Identify which cell holds the provided text, then report its [X, Y] central coordinate. 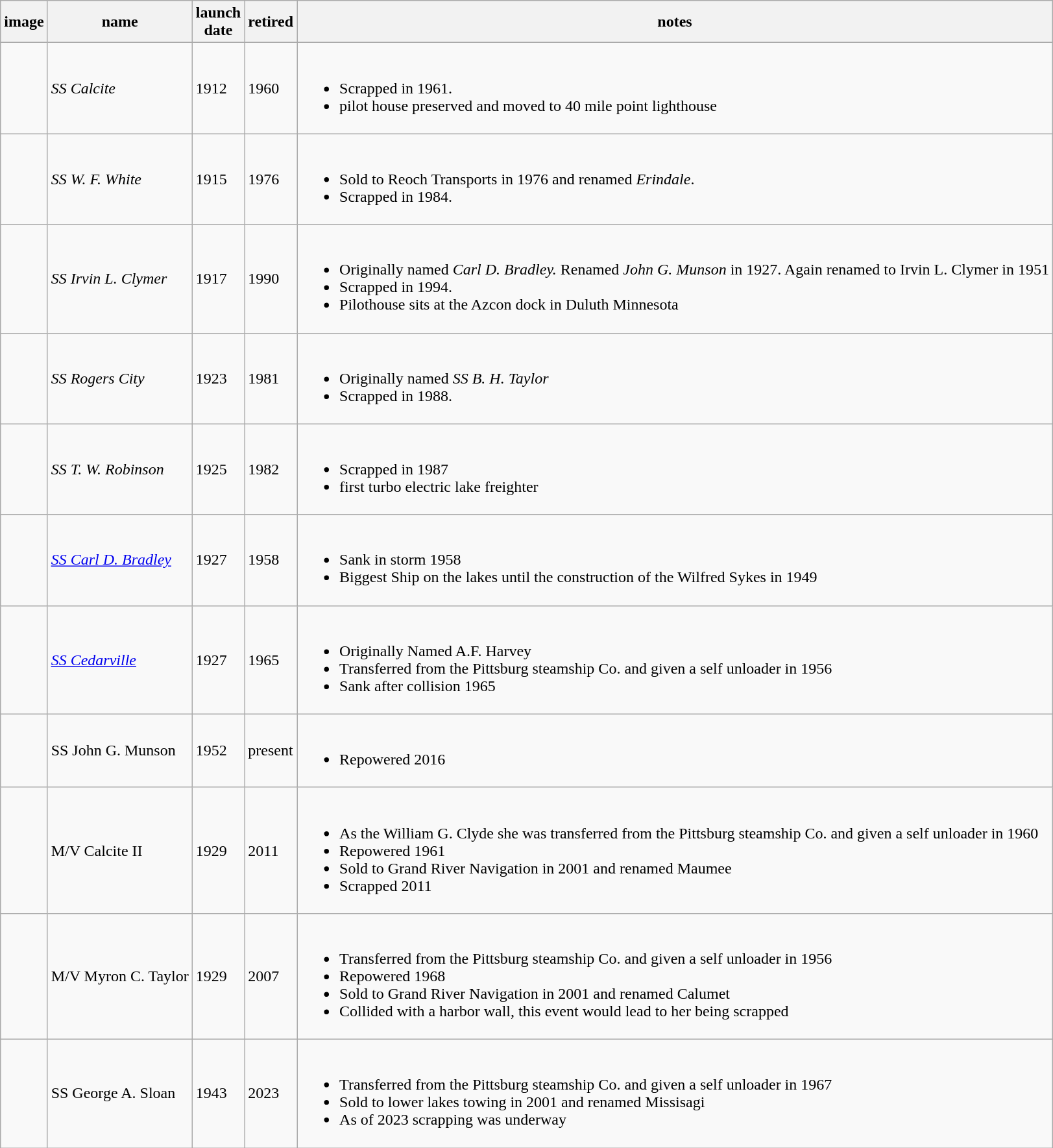
1990 [271, 279]
Scrapped in 1987first turbo electric lake freighter [675, 469]
1952 [218, 750]
1923 [218, 378]
1976 [271, 179]
Sold to Reoch Transports in 1976 and renamed Erindale.Scrapped in 1984. [675, 179]
SS W. F. White [119, 179]
Originally Named A.F. HarveyTransferred from the Pittsburg steamship Co. and given a self unloader in 1956Sank after collision 1965 [675, 659]
SS Cedarville [119, 659]
1917 [218, 279]
1981 [271, 378]
launchdate [218, 22]
1982 [271, 469]
M/V Calcite II [119, 850]
2007 [271, 976]
SS John G. Munson [119, 750]
Sank in storm 1958Biggest Ship on the lakes until the construction of the Wilfred Sykes in 1949 [675, 560]
2011 [271, 850]
SS Irvin L. Clymer [119, 279]
SS Calcite [119, 88]
1958 [271, 560]
notes [675, 22]
name [119, 22]
SS Carl D. Bradley [119, 560]
1960 [271, 88]
retired [271, 22]
1943 [218, 1093]
Repowered 2016 [675, 750]
image [24, 22]
2023 [271, 1093]
Scrapped in 1961.pilot house preserved and moved to 40 mile point lighthouse [675, 88]
present [271, 750]
SS Rogers City [119, 378]
Originally named SS B. H. TaylorScrapped in 1988. [675, 378]
1915 [218, 179]
SS George A. Sloan [119, 1093]
1965 [271, 659]
M/V Myron C. Taylor [119, 976]
1925 [218, 469]
1912 [218, 88]
SS T. W. Robinson [119, 469]
